Extract the [x, y] coordinate from the center of the cell holding the provided text.  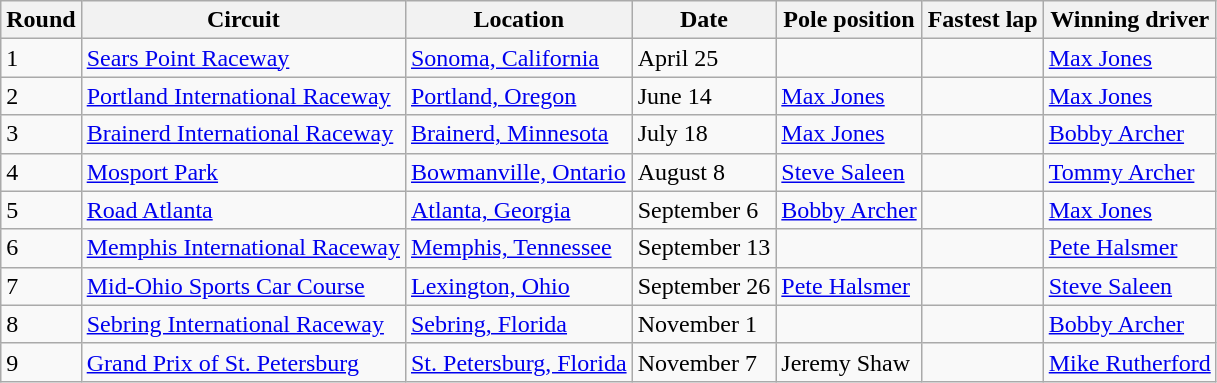
9 [41, 362]
7 [41, 286]
Lexington, Ohio [518, 286]
September 13 [704, 248]
Portland International Raceway [243, 96]
Fastest lap [982, 20]
Sonoma, California [518, 58]
Road Atlanta [243, 210]
Location [518, 20]
Mike Rutherford [1130, 362]
Jeremy Shaw [849, 362]
2 [41, 96]
Pole position [849, 20]
Mosport Park [243, 172]
3 [41, 134]
Sears Point Raceway [243, 58]
Tommy Archer [1130, 172]
5 [41, 210]
Atlanta, Georgia [518, 210]
August 8 [704, 172]
Grand Prix of St. Petersburg [243, 362]
Sebring International Raceway [243, 324]
June 14 [704, 96]
Round [41, 20]
Memphis, Tennessee [518, 248]
September 6 [704, 210]
November 7 [704, 362]
Memphis International Raceway [243, 248]
November 1 [704, 324]
Bowmanville, Ontario [518, 172]
April 25 [704, 58]
1 [41, 58]
6 [41, 248]
Brainerd International Raceway [243, 134]
8 [41, 324]
Circuit [243, 20]
Sebring, Florida [518, 324]
4 [41, 172]
St. Petersburg, Florida [518, 362]
Brainerd, Minnesota [518, 134]
July 18 [704, 134]
Winning driver [1130, 20]
Portland, Oregon [518, 96]
Mid-Ohio Sports Car Course [243, 286]
Date [704, 20]
September 26 [704, 286]
